Identify which cell holds the provided text, then report its (x, y) central coordinate. 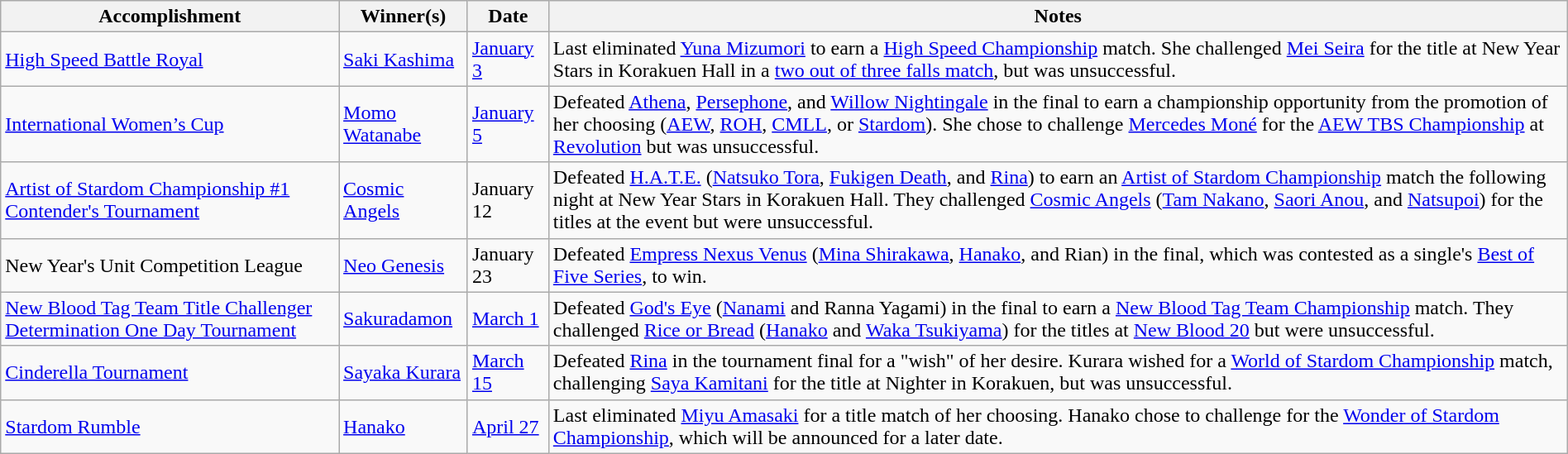
March 15 (508, 372)
Defeated Empress Nexus Venus (Mina Shirakawa, Hanako, and Rian) in the final, which was contested as a single's Best of Five Series, to win. (1058, 265)
January 3 (508, 60)
April 27 (508, 427)
Cosmic Angels (404, 200)
January 23 (508, 265)
Notes (1058, 17)
Accomplishment (170, 17)
January 5 (508, 124)
Cinderella Tournament (170, 372)
Neo Genesis (404, 265)
Winner(s) (404, 17)
Stardom Rumble (170, 427)
March 1 (508, 319)
Date (508, 17)
High Speed Battle Royal (170, 60)
Sayaka Kurara (404, 372)
Sakuradamon (404, 319)
January 12 (508, 200)
Artist of Stardom Championship #1 Contender's Tournament (170, 200)
New Blood Tag Team Title Challenger Determination One Day Tournament (170, 319)
New Year's Unit Competition League (170, 265)
Hanako (404, 427)
International Women’s Cup (170, 124)
Saki Kashima (404, 60)
Momo Watanabe (404, 124)
